Provide the [X, Y] coordinate of the cell's center where the given text is located.  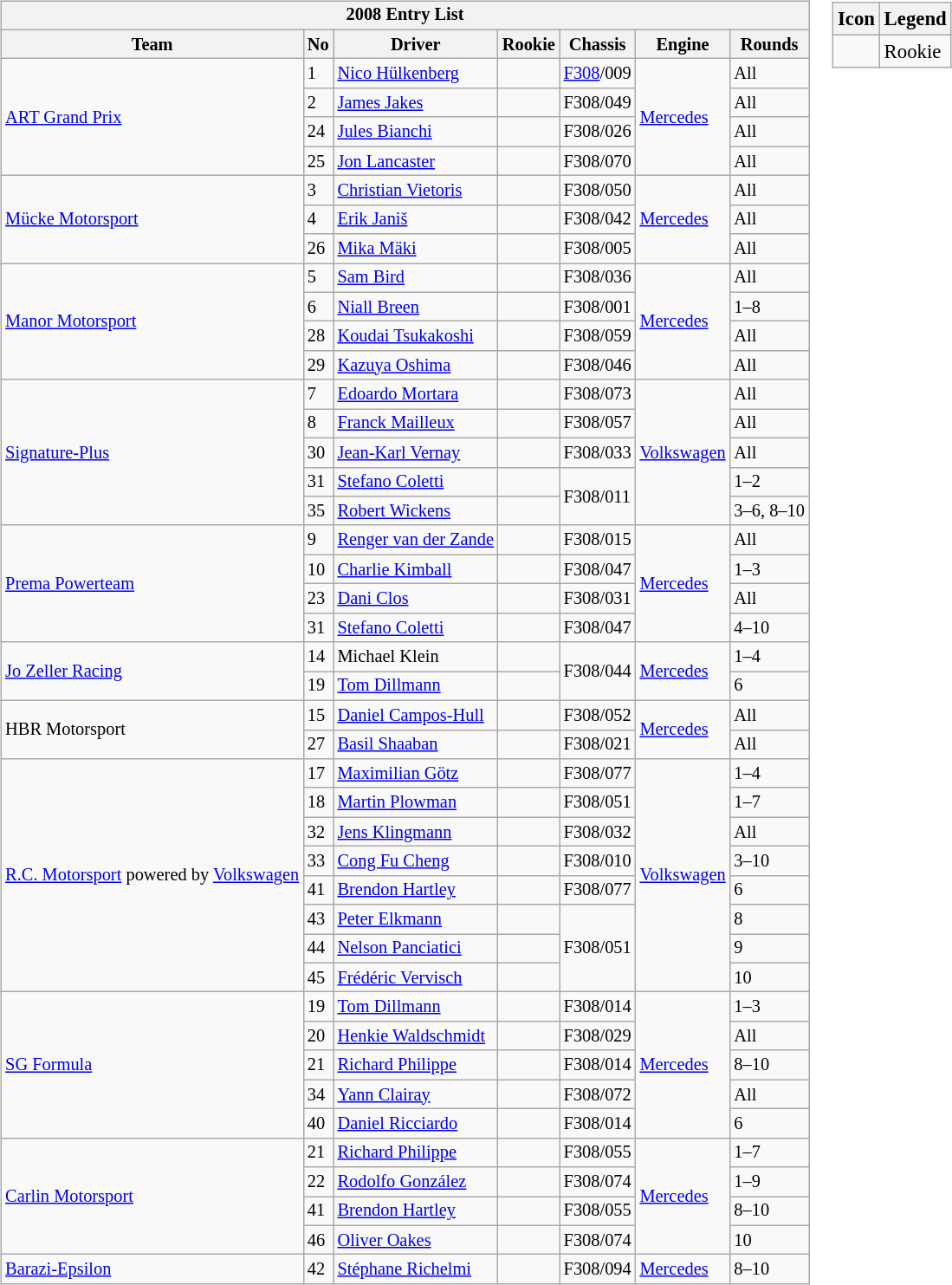
42 [319, 1269]
33 [319, 861]
46 [319, 1240]
44 [319, 949]
Jules Bianchi [416, 132]
Daniel Ricciardo [416, 1124]
35 [319, 511]
Nico Hülkenberg [416, 74]
Sam Bird [416, 278]
Mücke Motorsport [152, 220]
F308/052 [598, 715]
Chassis [598, 44]
Maximilian Götz [416, 774]
ART Grand Prix [152, 118]
Renger van der Zande [416, 540]
40 [319, 1124]
F308/015 [598, 540]
29 [319, 366]
Charlie Kimball [416, 569]
F308/072 [598, 1094]
Manor Motorsport [152, 322]
Niall Breen [416, 307]
R.C. Motorsport powered by Volkswagen [152, 875]
SG Formula [152, 1065]
Martin Plowman [416, 802]
Daniel Campos-Hull [416, 715]
Franck Mailleux [416, 424]
3 [319, 191]
Jon Lancaster [416, 161]
F308/042 [598, 219]
F308/059 [598, 336]
1–9 [769, 1182]
25 [319, 161]
2008 Entry List [405, 16]
F308/033 [598, 452]
Nelson Panciatici [416, 949]
18 [319, 802]
1–8 [769, 307]
Henkie Waldschmidt [416, 1036]
Kazuya Oshima [416, 366]
15 [319, 715]
20 [319, 1036]
Team [152, 44]
Engine [683, 44]
Mika Mäki [416, 249]
Koudai Tsukakoshi [416, 336]
Michael Klein [416, 657]
F308/032 [598, 832]
17 [319, 774]
Erik Janiš [416, 219]
3–6, 8–10 [769, 511]
F308/001 [598, 307]
Rodolfo González [416, 1182]
3–10 [769, 861]
Rounds [769, 44]
5 [319, 278]
Peter Elkmann [416, 919]
F308/031 [598, 599]
43 [319, 919]
23 [319, 599]
Carlin Motorsport [152, 1196]
27 [319, 744]
F308/044 [598, 671]
F308/026 [598, 132]
Stéphane Richelmi [416, 1269]
F308/036 [598, 278]
F308/073 [598, 394]
Frédéric Vervisch [416, 977]
1–2 [769, 482]
F308/046 [598, 366]
F308/021 [598, 744]
30 [319, 452]
F308/057 [598, 424]
Robert Wickens [416, 511]
Cong Fu Cheng [416, 861]
F308/094 [598, 1269]
Edoardo Mortara [416, 394]
F308/005 [598, 249]
F308/049 [598, 103]
34 [319, 1094]
James Jakes [416, 103]
Driver [416, 44]
7 [319, 394]
Legend [915, 19]
No [319, 44]
F308/011 [598, 496]
Oliver Oakes [416, 1240]
32 [319, 832]
HBR Motorsport [152, 730]
Christian Vietoris [416, 191]
Jens Klingmann [416, 832]
4–10 [769, 627]
Signature-Plus [152, 452]
26 [319, 249]
1 [319, 74]
Jo Zeller Racing [152, 671]
Dani Clos [416, 599]
F308/050 [598, 191]
F308/029 [598, 1036]
F308/009 [598, 74]
Basil Shaaban [416, 744]
45 [319, 977]
Yann Clairay [416, 1094]
Prema Powerteam [152, 584]
28 [319, 336]
Icon [857, 19]
24 [319, 132]
4 [319, 219]
14 [319, 657]
F308/010 [598, 861]
Barazi-Epsilon [152, 1269]
22 [319, 1182]
F308/070 [598, 161]
Jean-Karl Vernay [416, 452]
2 [319, 103]
